Find where the given text appears and provide that cell's center as [x, y] coordinate. 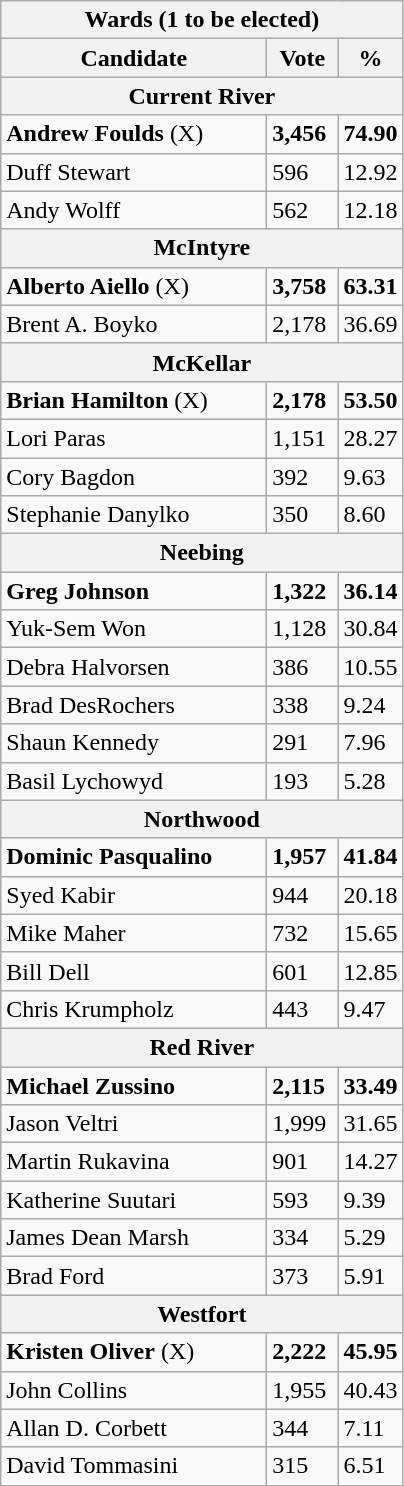
7.96 [370, 743]
31.65 [370, 1124]
Brian Hamilton (X) [134, 400]
Brad DesRochers [134, 705]
Andrew Foulds (X) [134, 134]
63.31 [370, 286]
Jason Veltri [134, 1124]
Wards (1 to be elected) [202, 20]
3,758 [302, 286]
Candidate [134, 58]
Chris Krumpholz [134, 1009]
338 [302, 705]
315 [302, 1466]
53.50 [370, 400]
74.90 [370, 134]
Brent A. Boyko [134, 324]
1,999 [302, 1124]
36.69 [370, 324]
8.60 [370, 515]
Allan D. Corbett [134, 1428]
Mike Maher [134, 933]
1,151 [302, 438]
Basil Lychowyd [134, 781]
593 [302, 1200]
5.28 [370, 781]
12.85 [370, 971]
386 [302, 667]
Andy Wolff [134, 210]
John Collins [134, 1390]
392 [302, 477]
33.49 [370, 1085]
15.65 [370, 933]
James Dean Marsh [134, 1238]
% [370, 58]
Bill Dell [134, 971]
596 [302, 172]
Stephanie Danylko [134, 515]
10.55 [370, 667]
45.95 [370, 1352]
Yuk-Sem Won [134, 629]
Brad Ford [134, 1276]
5.29 [370, 1238]
2,115 [302, 1085]
40.43 [370, 1390]
944 [302, 895]
McIntyre [202, 248]
Red River [202, 1047]
350 [302, 515]
1,957 [302, 857]
Dominic Pasqualino [134, 857]
41.84 [370, 857]
373 [302, 1276]
3,456 [302, 134]
9.24 [370, 705]
9.39 [370, 1200]
6.51 [370, 1466]
Kristen Oliver (X) [134, 1352]
901 [302, 1162]
30.84 [370, 629]
Lori Paras [134, 438]
193 [302, 781]
732 [302, 933]
Martin Rukavina [134, 1162]
14.27 [370, 1162]
28.27 [370, 438]
344 [302, 1428]
Neebing [202, 553]
2,222 [302, 1352]
562 [302, 210]
9.47 [370, 1009]
9.63 [370, 477]
Michael Zussino [134, 1085]
Debra Halvorsen [134, 667]
McKellar [202, 362]
Duff Stewart [134, 172]
12.92 [370, 172]
1,128 [302, 629]
Shaun Kennedy [134, 743]
5.91 [370, 1276]
Alberto Aiello (X) [134, 286]
1,955 [302, 1390]
Katherine Suutari [134, 1200]
291 [302, 743]
1,322 [302, 591]
443 [302, 1009]
20.18 [370, 895]
Northwood [202, 819]
Vote [302, 58]
334 [302, 1238]
Current River [202, 96]
601 [302, 971]
36.14 [370, 591]
David Tommasini [134, 1466]
12.18 [370, 210]
Greg Johnson [134, 591]
7.11 [370, 1428]
Westfort [202, 1314]
Cory Bagdon [134, 477]
Syed Kabir [134, 895]
